Provide the [x, y] coordinate of the cell's center where the given text is located.  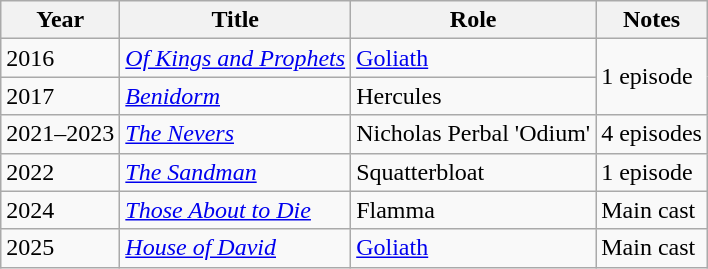
Title [236, 20]
2022 [60, 172]
The Sandman [236, 172]
Those About to Die [236, 210]
2017 [60, 96]
Of Kings and Prophets [236, 58]
Hercules [474, 96]
2016 [60, 58]
Role [474, 20]
Nicholas Perbal 'Odium' [474, 134]
2021–2023 [60, 134]
The Nevers [236, 134]
2025 [60, 248]
Flamma [474, 210]
Year [60, 20]
Benidorm [236, 96]
2024 [60, 210]
House of David [236, 248]
Notes [652, 20]
Squatterbloat [474, 172]
4 episodes [652, 134]
